Provide the [x, y] coordinate of the cell's center where the given text is located.  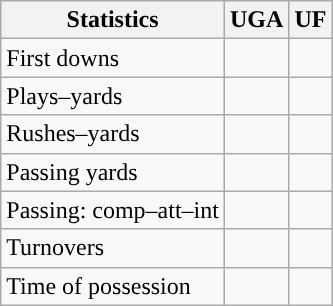
Plays–yards [113, 96]
Passing: comp–att–int [113, 210]
Passing yards [113, 172]
Statistics [113, 20]
UGA [256, 20]
Rushes–yards [113, 134]
Time of possession [113, 286]
Turnovers [113, 248]
UF [310, 20]
First downs [113, 58]
